Identify which cell holds the provided text, then report its [X, Y] central coordinate. 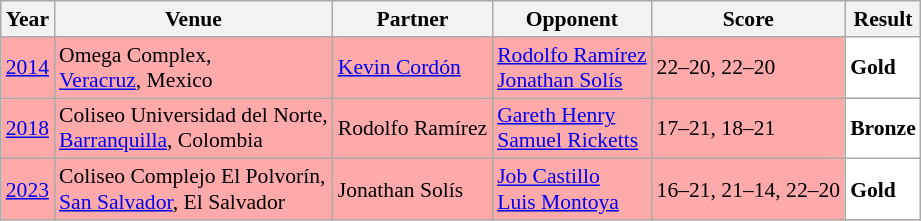
Result [883, 19]
Rodolfo Ramírez Jonathan Solís [572, 68]
Score [749, 19]
2018 [28, 128]
Venue [194, 19]
Gareth Henry Samuel Ricketts [572, 128]
Partner [412, 19]
16–21, 21–14, 22–20 [749, 190]
Rodolfo Ramírez [412, 128]
Coliseo Complejo El Polvorín,San Salvador, El Salvador [194, 190]
22–20, 22–20 [749, 68]
17–21, 18–21 [749, 128]
Opponent [572, 19]
2023 [28, 190]
Omega Complex,Veracruz, Mexico [194, 68]
Year [28, 19]
Kevin Cordón [412, 68]
Jonathan Solís [412, 190]
2014 [28, 68]
Coliseo Universidad del Norte,Barranquilla, Colombia [194, 128]
Bronze [883, 128]
Job Castillo Luis Montoya [572, 190]
